Search for the cell housing the specified text and yield its (x, y) center coordinate. 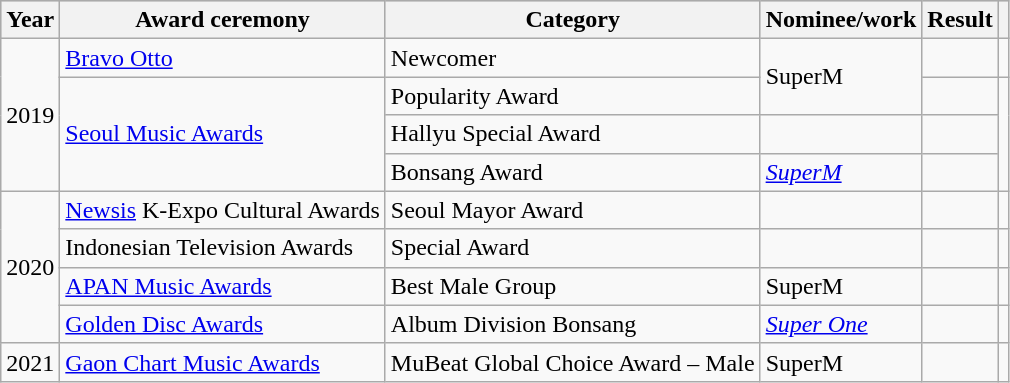
Gaon Chart Music Awards (223, 362)
Newsis K-Expo Cultural Awards (223, 210)
APAN Music Awards (223, 286)
Seoul Music Awards (223, 134)
Bravo Otto (223, 58)
Indonesian Television Awards (223, 248)
Year (30, 20)
Album Division Bonsang (572, 324)
Award ceremony (223, 20)
MuBeat Global Choice Award – Male (572, 362)
Hallyu Special Award (572, 134)
Special Award (572, 248)
Popularity Award (572, 96)
Best Male Group (572, 286)
Bonsang Award (572, 172)
2021 (30, 362)
2019 (30, 115)
Nominee/work (841, 20)
Category (572, 20)
Result (960, 20)
Seoul Mayor Award (572, 210)
Newcomer (572, 58)
Golden Disc Awards (223, 324)
Super One (841, 324)
2020 (30, 267)
